Capture the cell that displays the provided text and extract its [X, Y] central coordinate. 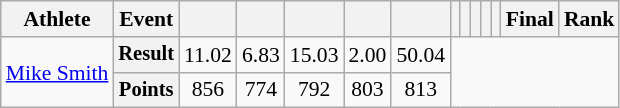
Final [530, 19]
813 [420, 90]
Athlete [58, 19]
50.04 [420, 55]
774 [261, 90]
792 [314, 90]
Mike Smith [58, 72]
Event [146, 19]
856 [208, 90]
Points [146, 90]
2.00 [368, 55]
Rank [590, 19]
Result [146, 55]
11.02 [208, 55]
15.03 [314, 55]
6.83 [261, 55]
803 [368, 90]
